Provide the (x, y) coordinate of the cell's center where the given text is located.  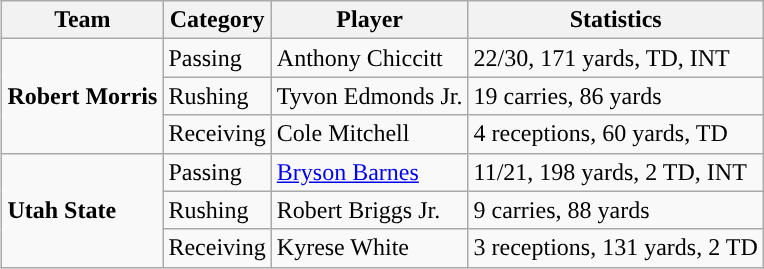
11/21, 198 yards, 2 TD, INT (616, 172)
Robert Morris (82, 96)
22/30, 171 yards, TD, INT (616, 58)
Statistics (616, 20)
3 receptions, 131 yards, 2 TD (616, 248)
Team (82, 20)
4 receptions, 60 yards, TD (616, 134)
Player (370, 20)
Anthony Chiccitt (370, 58)
9 carries, 88 yards (616, 210)
Bryson Barnes (370, 172)
Kyrese White (370, 248)
Tyvon Edmonds Jr. (370, 96)
Robert Briggs Jr. (370, 210)
Category (217, 20)
Cole Mitchell (370, 134)
Utah State (82, 210)
19 carries, 86 yards (616, 96)
